Identify which cell holds the provided text, then report its (X, Y) central coordinate. 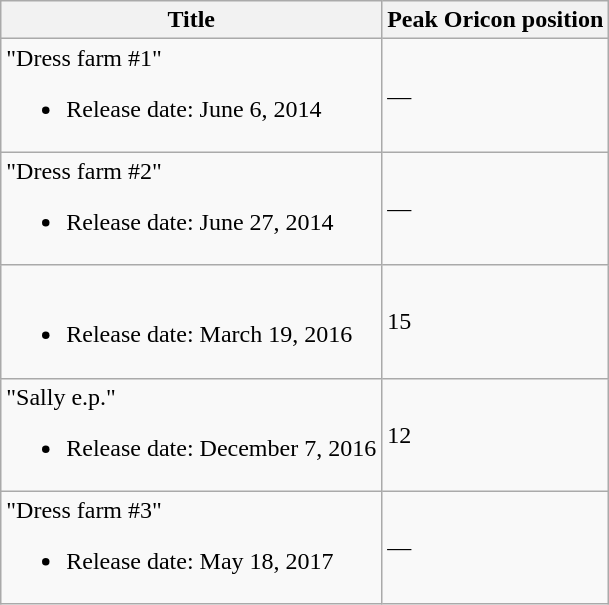
"Dress farm #2"Release date: June 27, 2014 (192, 208)
15 (496, 322)
"Dress farm #3"Release date: May 18, 2017 (192, 548)
Title (192, 20)
Peak Oricon position (496, 20)
"Dress farm #1"Release date: June 6, 2014 (192, 96)
"Sally e.p."Release date: December 7, 2016 (192, 434)
12 (496, 434)
Release date: March 19, 2016 (192, 322)
